Output the (x, y) coordinate of the center of the cell containing the given text.  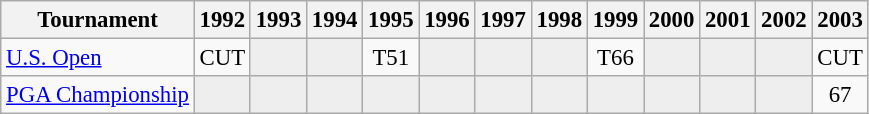
T51 (391, 58)
67 (840, 95)
2002 (784, 20)
1994 (335, 20)
2001 (728, 20)
T66 (615, 58)
1992 (222, 20)
2003 (840, 20)
PGA Championship (98, 95)
1998 (559, 20)
1999 (615, 20)
1997 (503, 20)
Tournament (98, 20)
2000 (672, 20)
1993 (278, 20)
U.S. Open (98, 58)
1996 (447, 20)
1995 (391, 20)
